Pinpoint the cell where the given text exists, returning its (x, y) midpoint coordinate. 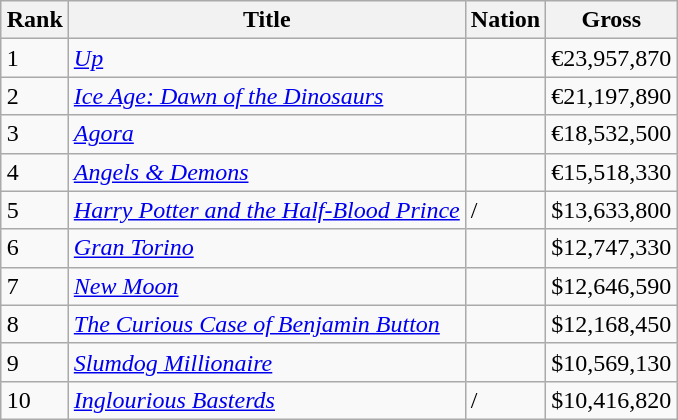
5 (34, 210)
Rank (34, 20)
$13,633,800 (612, 210)
9 (34, 362)
$10,569,130 (612, 362)
Harry Potter and the Half-Blood Prince (266, 210)
Inglourious Basterds (266, 400)
Angels & Demons (266, 172)
$12,168,450 (612, 324)
New Moon (266, 286)
2 (34, 96)
Slumdog Millionaire (266, 362)
€21,197,890 (612, 96)
8 (34, 324)
Up (266, 58)
$10,416,820 (612, 400)
$12,747,330 (612, 248)
1 (34, 58)
€23,957,870 (612, 58)
Title (266, 20)
The Curious Case of Benjamin Button (266, 324)
€18,532,500 (612, 134)
$12,646,590 (612, 286)
Gran Torino (266, 248)
6 (34, 248)
€15,518,330 (612, 172)
Nation (505, 20)
7 (34, 286)
Agora (266, 134)
Ice Age: Dawn of the Dinosaurs (266, 96)
Gross (612, 20)
3 (34, 134)
10 (34, 400)
4 (34, 172)
